Capture the cell that displays the provided text and extract its [x, y] central coordinate. 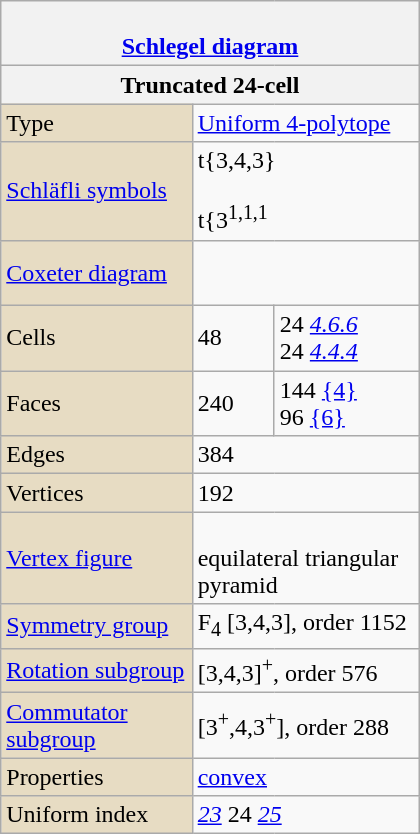
Truncated 24-cell [210, 85]
384 [306, 455]
[3+,4,3+], order 288 [306, 726]
Vertex figure [96, 558]
Properties [96, 777]
Symmetry group [96, 626]
equilateral triangular pyramid [306, 558]
F4 [3,4,3], order 1152 [306, 626]
192 [306, 493]
[3,4,3]+, order 576 [306, 670]
48 [233, 338]
Type [96, 123]
Rotation subgroup [96, 670]
Schläfli symbols [96, 192]
Cells [96, 338]
240 [233, 404]
Coxeter diagram [96, 272]
Commutator subgroup [96, 726]
Uniform index [96, 815]
144 {4}96 {6} [346, 404]
Schlegel diagram [210, 34]
Faces [96, 404]
Vertices [96, 493]
t{3,4,3}t{31,1,1 [306, 192]
convex [306, 777]
Uniform 4-polytope [306, 123]
24 4.6.6 24 4.4.4 [346, 338]
23 24 25 [306, 815]
Edges [96, 455]
